Locate the cell with the specified text and output its [X, Y] center coordinate. 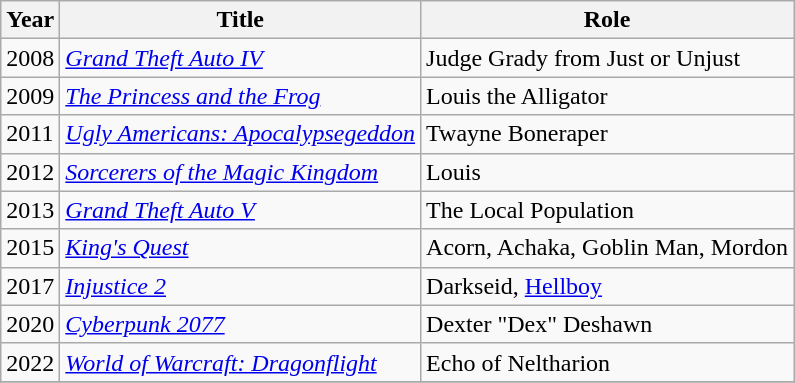
Grand Theft Auto V [240, 210]
Echo of Neltharion [608, 362]
2011 [30, 134]
Acorn, Achaka, Goblin Man, Mordon [608, 248]
King's Quest [240, 248]
World of Warcraft: Dragonflight [240, 362]
Role [608, 20]
Cyberpunk 2077 [240, 324]
Louis the Alligator [608, 96]
2020 [30, 324]
2009 [30, 96]
2017 [30, 286]
Ugly Americans: Apocalypsegeddon [240, 134]
Twayne Boneraper [608, 134]
Louis [608, 172]
2012 [30, 172]
The Local Population [608, 210]
2008 [30, 58]
Darkseid, Hellboy [608, 286]
Sorcerers of the Magic Kingdom [240, 172]
Judge Grady from Just or Unjust [608, 58]
Title [240, 20]
2022 [30, 362]
Injustice 2 [240, 286]
Grand Theft Auto IV [240, 58]
Year [30, 20]
2013 [30, 210]
2015 [30, 248]
The Princess and the Frog [240, 96]
Dexter "Dex" Deshawn [608, 324]
